Output the [x, y] coordinate of the center of the cell containing the given text.  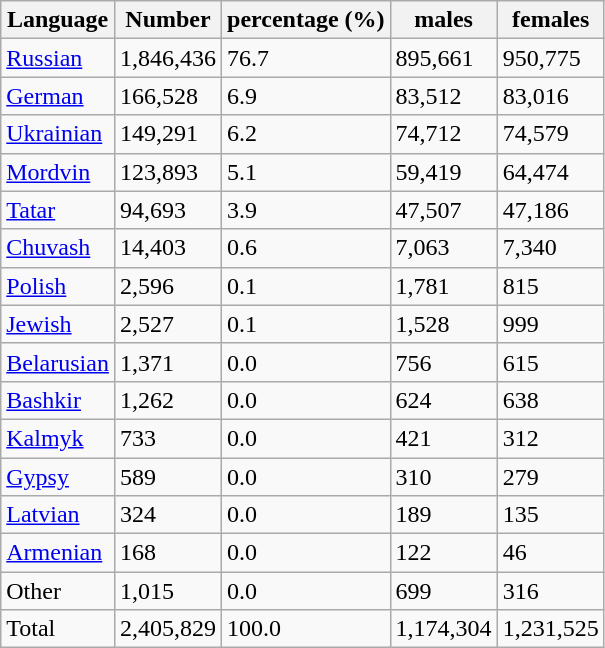
14,403 [168, 248]
Language [58, 20]
421 [444, 438]
percentage (%) [306, 20]
149,291 [168, 134]
Other [58, 591]
1,528 [444, 324]
324 [168, 515]
189 [444, 515]
589 [168, 477]
950,775 [550, 58]
312 [550, 438]
94,693 [168, 210]
699 [444, 591]
316 [550, 591]
1,231,525 [550, 629]
83,512 [444, 96]
1,371 [168, 362]
2,405,829 [168, 629]
German [58, 96]
Ukrainian [58, 134]
100.0 [306, 629]
Tatar [58, 210]
135 [550, 515]
Russian [58, 58]
Armenian [58, 553]
Belarusian [58, 362]
6.9 [306, 96]
Polish [58, 286]
122 [444, 553]
5.1 [306, 172]
166,528 [168, 96]
3.9 [306, 210]
615 [550, 362]
Mordvin [58, 172]
999 [550, 324]
59,419 [444, 172]
1,846,436 [168, 58]
Total [58, 629]
2,527 [168, 324]
83,016 [550, 96]
Jewish [58, 324]
46 [550, 553]
Kalmyk [58, 438]
279 [550, 477]
1,781 [444, 286]
1,262 [168, 400]
0.6 [306, 248]
47,507 [444, 210]
7,063 [444, 248]
638 [550, 400]
Gypsy [58, 477]
76.7 [306, 58]
2,596 [168, 286]
Number [168, 20]
Latvian [58, 515]
756 [444, 362]
815 [550, 286]
168 [168, 553]
624 [444, 400]
7,340 [550, 248]
Bashkir [58, 400]
310 [444, 477]
74,579 [550, 134]
Chuvash [58, 248]
74,712 [444, 134]
males [444, 20]
1,015 [168, 591]
895,661 [444, 58]
64,474 [550, 172]
females [550, 20]
6.2 [306, 134]
733 [168, 438]
1,174,304 [444, 629]
123,893 [168, 172]
47,186 [550, 210]
